Locate the cell with the specified text and output its [X, Y] center coordinate. 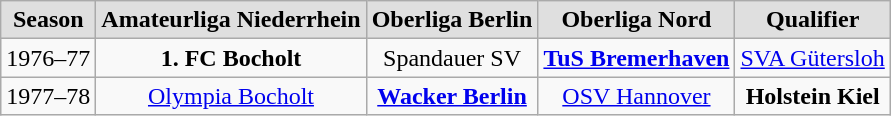
Spandauer SV [452, 58]
1976–77 [48, 58]
Oberliga Berlin [452, 20]
Holstein Kiel [812, 96]
Amateurliga Niederrhein [231, 20]
Wacker Berlin [452, 96]
1977–78 [48, 96]
Oberliga Nord [636, 20]
Qualifier [812, 20]
Season [48, 20]
1. FC Bocholt [231, 58]
SVA Gütersloh [812, 58]
TuS Bremerhaven [636, 58]
Olympia Bocholt [231, 96]
OSV Hannover [636, 96]
